For the text-containing cell, return its midpoint in (x, y) coordinate format. 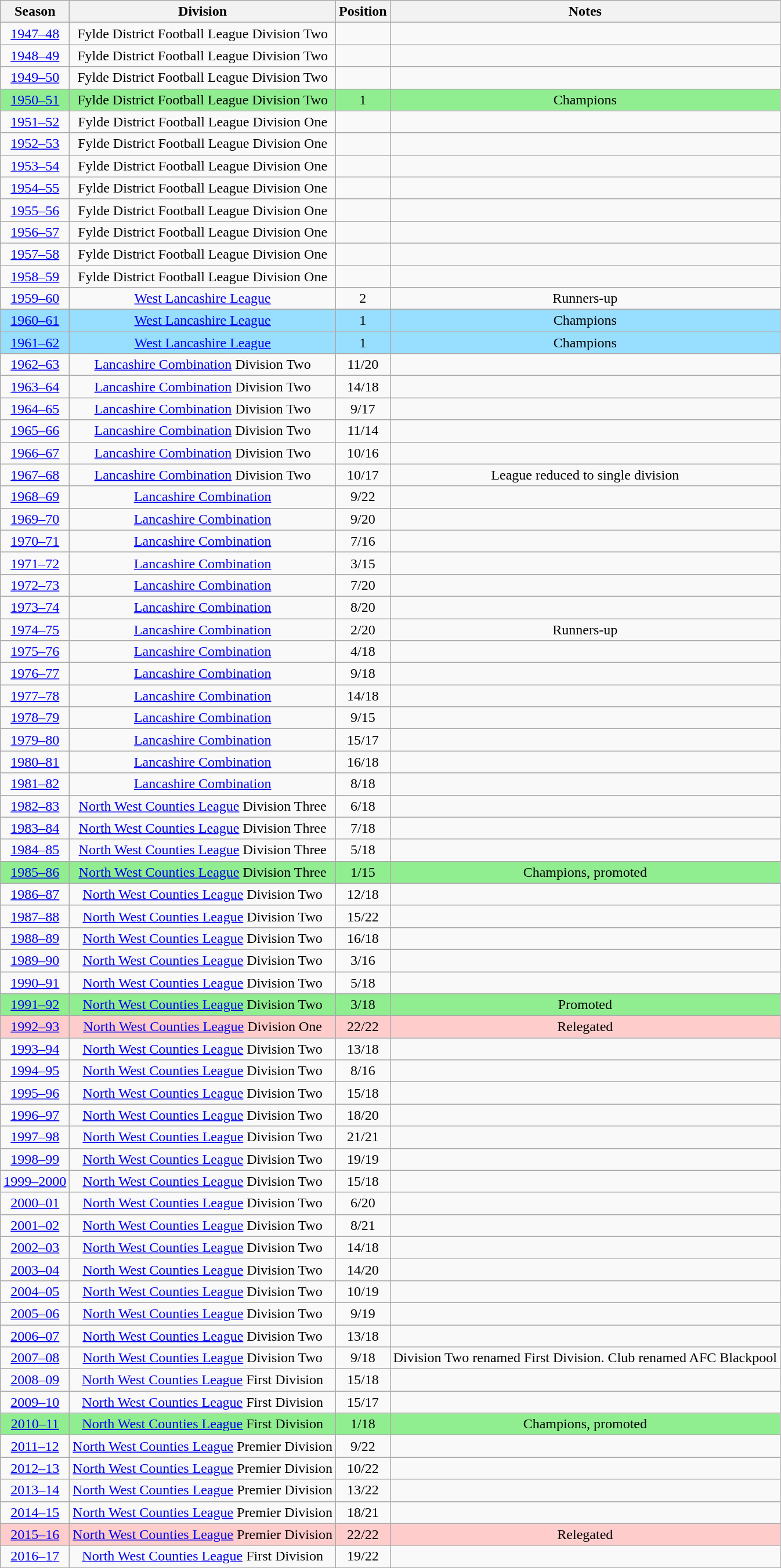
1982–83 (35, 806)
9/15 (363, 718)
2010–11 (35, 1424)
1992–93 (35, 1027)
2016–17 (35, 1556)
1999–2000 (35, 1181)
2009–10 (35, 1402)
League reduced to single division (585, 475)
2015–16 (35, 1534)
7/20 (363, 585)
1971–72 (35, 563)
1968–69 (35, 497)
1989–90 (35, 960)
1962–63 (35, 365)
19/19 (363, 1159)
1967–68 (35, 475)
1970–71 (35, 541)
2013–14 (35, 1490)
2000–01 (35, 1203)
1954–55 (35, 188)
14/20 (363, 1269)
12/18 (363, 894)
1976–77 (35, 674)
1/18 (363, 1424)
2012–13 (35, 1468)
2004–05 (35, 1291)
2 (363, 299)
Position (363, 12)
1987–88 (35, 916)
1986–87 (35, 894)
1949–50 (35, 78)
1996–97 (35, 1115)
Season (35, 12)
2003–04 (35, 1269)
10/17 (363, 475)
11/20 (363, 365)
1960–61 (35, 321)
1973–74 (35, 607)
1988–89 (35, 938)
Promoted (585, 1005)
1972–73 (35, 585)
1966–67 (35, 453)
2005–06 (35, 1313)
3/15 (363, 563)
Notes (585, 12)
1950–51 (35, 100)
1990–91 (35, 983)
1951–52 (35, 122)
1983–84 (35, 828)
2001–02 (35, 1225)
7/16 (363, 541)
1977–78 (35, 696)
1963–64 (35, 387)
9/20 (363, 519)
9/19 (363, 1313)
1995–96 (35, 1093)
3/18 (363, 1005)
Division Two renamed First Division. Club renamed AFC Blackpool (585, 1358)
15/22 (363, 916)
1981–82 (35, 784)
1979–80 (35, 740)
Division (203, 12)
1948–49 (35, 56)
1959–60 (35, 299)
18/20 (363, 1115)
1975–76 (35, 652)
6/18 (363, 806)
10/16 (363, 453)
1955–56 (35, 210)
11/14 (363, 431)
2006–07 (35, 1335)
6/20 (363, 1203)
18/21 (363, 1512)
8/18 (363, 784)
8/16 (363, 1071)
7/18 (363, 828)
2008–09 (35, 1380)
1969–70 (35, 519)
19/22 (363, 1556)
1997–98 (35, 1137)
1957–58 (35, 254)
2007–08 (35, 1358)
1947–48 (35, 34)
10/22 (363, 1468)
1952–53 (35, 144)
1953–54 (35, 166)
10/19 (363, 1291)
1965–66 (35, 431)
1998–99 (35, 1159)
13/22 (363, 1490)
1/15 (363, 872)
1980–81 (35, 762)
North West Counties League Division One (203, 1027)
1991–92 (35, 1005)
1964–65 (35, 409)
21/21 (363, 1137)
4/18 (363, 652)
1978–79 (35, 718)
3/16 (363, 960)
2014–15 (35, 1512)
1984–85 (35, 850)
8/21 (363, 1225)
1961–62 (35, 343)
1956–57 (35, 232)
2002–03 (35, 1247)
2/20 (363, 629)
1993–94 (35, 1049)
1985–86 (35, 872)
1994–95 (35, 1071)
2011–12 (35, 1446)
9/17 (363, 409)
1974–75 (35, 629)
8/20 (363, 607)
1958–59 (35, 277)
